Find where the given text appears and provide that cell's center as (x, y) coordinate. 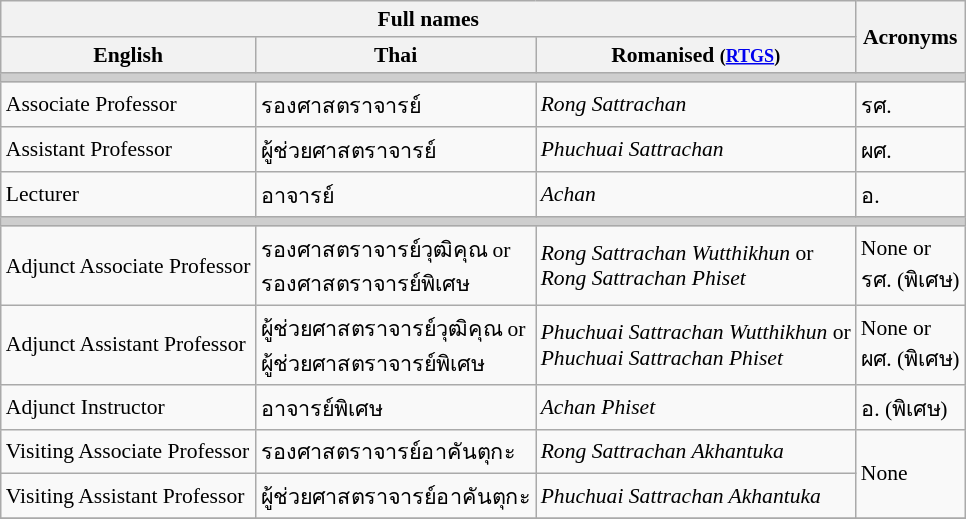
Visiting Associate Professor (128, 452)
None or ผศ. (พิเศษ) (910, 346)
Adjunct Assistant Professor (128, 346)
รองศาสตราจารย์ (395, 106)
Adjunct Instructor (128, 408)
ผู้ช่วยศาสตราจารย์วุฒิคุณ or ผู้ช่วยศาสตราจารย์พิเศษ (395, 346)
Thai (395, 55)
None or รศ. (พิเศษ) (910, 266)
Visiting Assistant Professor (128, 496)
Rong Sattrachan (696, 106)
รองศาสตราจารย์วุฒิคุณ or รองศาสตราจารย์พิเศษ (395, 266)
Romanised (RTGS) (696, 55)
รองศาสตราจารย์อาคันตุกะ (395, 452)
English (128, 55)
อาจารย์ (395, 194)
อาจารย์พิเศษ (395, 408)
ผศ. (910, 150)
Phuchuai Sattrachan Akhantuka (696, 496)
Assistant Professor (128, 150)
Full names (428, 19)
ผู้ช่วยศาสตราจารย์ (395, 150)
Adjunct Associate Professor (128, 266)
None (910, 474)
Achan Phiset (696, 408)
ผู้ช่วยศาสตราจารย์อาคันตุกะ (395, 496)
Associate Professor (128, 106)
อ. (910, 194)
รศ. (910, 106)
Phuchuai Sattrachan (696, 150)
อ. (พิเศษ) (910, 408)
Rong Sattrachan Akhantuka (696, 452)
Rong Sattrachan Wutthikhun or Rong Sattrachan Phiset (696, 266)
Acronyms (910, 36)
Phuchuai Sattrachan Wutthikhun or Phuchuai Sattrachan Phiset (696, 346)
Achan (696, 194)
Lecturer (128, 194)
